Capture the cell that displays the provided text and extract its [X, Y] central coordinate. 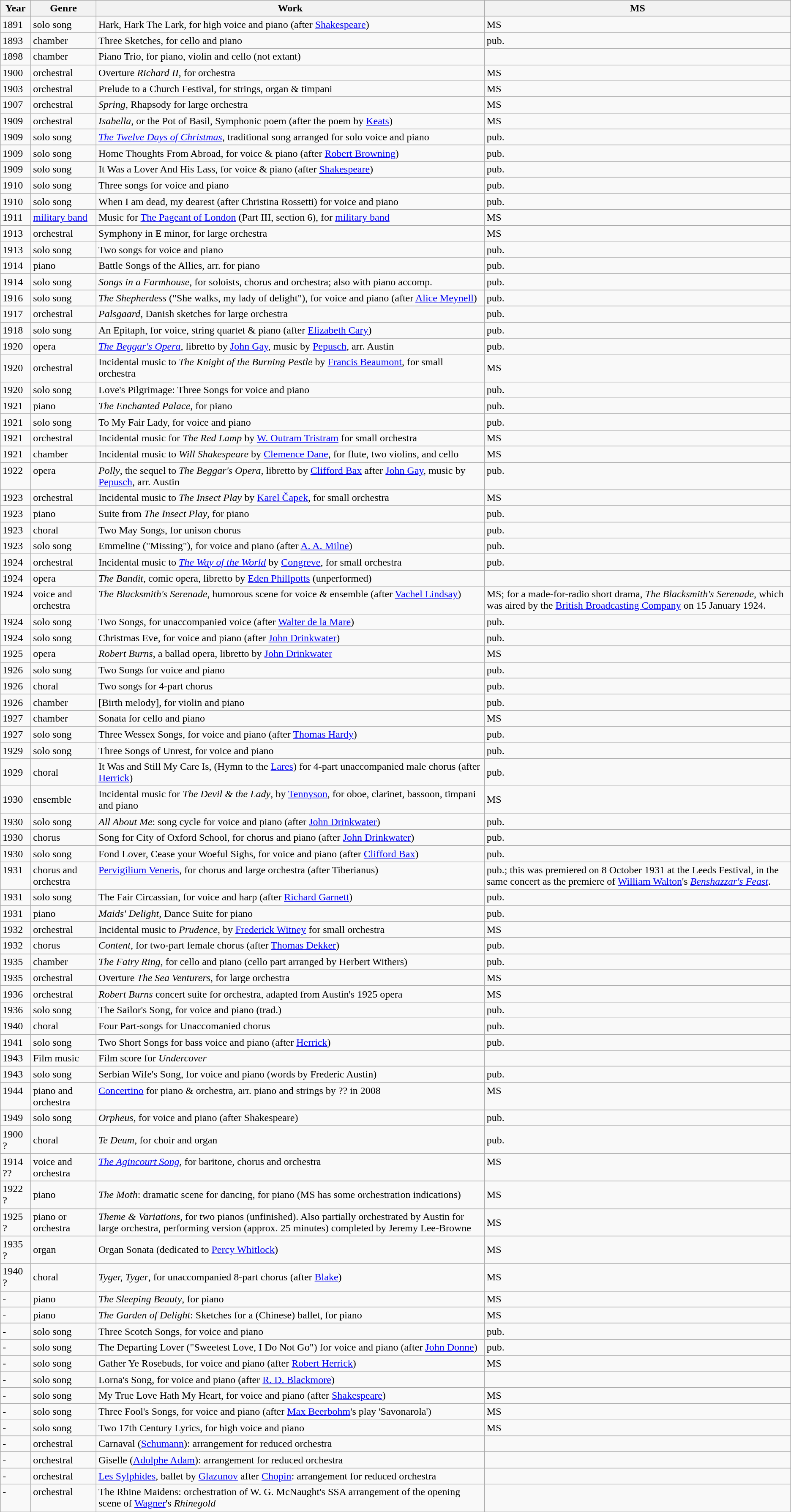
Incidental music for The Devil & the Lady, by Tennyson, for oboe, clarinet, bassoon, timpani and piano [290, 800]
Music for The Pageant of London (Part III, section 6), for military band [290, 218]
The Sailor's Song, for voice and piano (trad.) [290, 1010]
An Epitaph, for voice, string quartet & piano (after Elizabeth Cary) [290, 330]
1907 [16, 105]
Maids' Delight, Dance Suite for piano [290, 913]
My True Love Hath My Heart, for voice and piano (after Shakespeare) [290, 1396]
ensemble [63, 800]
Three songs for voice and piano [290, 185]
Prelude to a Church Festival, for strings, organ & timpani [290, 89]
It Was a Lover And His Lass, for voice & piano (after Shakespeare) [290, 169]
Tyger, Tyger, for unaccompanied 8-part chorus (after Blake) [290, 1277]
1914 ?? [16, 1167]
Giselle (Adolphe Adam): arrangement for reduced orchestra [290, 1460]
Two songs for voice and piano [290, 250]
Incidental music to The Insect Play by Karel Čapek, for small orchestra [290, 498]
1918 [16, 330]
Gather Ye Rosebuds, for voice and piano (after Robert Herrick) [290, 1363]
Overture The Sea Venturers, for large orchestra [290, 978]
Incidental music to Prudence, by Frederick Witney for small orchestra [290, 930]
Three Fool's Songs, for voice and piano (after Max Beerbohm's play 'Savonarola') [290, 1412]
Les Sylphides, ballet by Glazunov after Chopin: arrangement for reduced orchestra [290, 1476]
The Agincourt Song, for baritone, chorus and orchestra [290, 1167]
The Fair Circassian, for voice and harp (after Richard Garnett) [290, 897]
Incidental music to The Knight of the Burning Pestle by Francis Beaumont, for small orchestra [290, 368]
Isabella, or the Pot of Basil, Symphonic poem (after the poem by Keats) [290, 121]
1940 [16, 1026]
The Enchanted Palace, for piano [290, 406]
Two songs for 4-part chorus [290, 686]
The Blacksmith's Serenade, humorous scene for voice & ensemble (after Vachel Lindsay) [290, 600]
1916 [16, 298]
Two Songs for voice and piano [290, 670]
The Shepherdess ("She walks, my lady of delight"), for voice and piano (after Alice Meynell) [290, 298]
Hark, Hark The Lark, for high voice and piano (after Shakespeare) [290, 25]
The Beggar's Opera, libretto by John Gay, music by Pepusch, arr. Austin [290, 346]
1911 [16, 218]
1940 ? [16, 1277]
Organ Sonata (dedicated to Percy Whitlock) [290, 1250]
Concertino for piano & orchestra, arr. piano and strings by ?? in 2008 [290, 1096]
chorus and orchestra [63, 876]
1917 [16, 314]
Film score for Undercover [290, 1058]
Incidental music for The Red Lamp by W. Outram Tristram for small orchestra [290, 438]
Te Deum, for choir and organ [290, 1140]
1935 ? [16, 1250]
1922 [16, 476]
pub.; this was premiered on 8 October 1931 at the Leeds Festival, in the same concert as the premiere of William Walton's Benshazzar's Feast. [637, 876]
Polly, the sequel to The Beggar's Opera, libretto by Clifford Bax after John Gay, music by Pepusch, arr. Austin [290, 476]
The Garden of Delight: Sketches for a (Chinese) ballet, for piano [290, 1315]
When I am dead, my dearest (after Christina Rossetti) for voice and piano [290, 202]
Genre [63, 8]
Palsgaard, Danish sketches for large orchestra [290, 314]
To My Fair Lady, for voice and piano [290, 422]
Pervigilium Veneris, for chorus and large orchestra (after Tiberianus) [290, 876]
The Departing Lover ("Sweetest Love, I Do Not Go") for voice and piano (after John Donne) [290, 1347]
1900 [16, 73]
The Twelve Days of Christmas, traditional song arranged for solo voice and piano [290, 137]
piano or orchestra [63, 1222]
Overture Richard II, for orchestra [290, 73]
All About Me: song cycle for voice and piano (after John Drinkwater) [290, 822]
Sonata for cello and piano [290, 718]
Robert Burns, a ballad opera, libretto by John Drinkwater [290, 654]
Two May Songs, for unison chorus [290, 530]
military band [63, 218]
Work [290, 8]
piano and orchestra [63, 1096]
Incidental music to Will Shakespeare by Clemence Dane, for flute, two violins, and cello [290, 454]
The Bandit, comic opera, libretto by Eden Phillpotts (unperformed) [290, 578]
Emmeline ("Missing"), for voice and piano (after A. A. Milne) [290, 546]
It Was and Still My Care Is, (Hymn to the Lares) for 4-part unaccompanied male chorus (after Herrick) [290, 773]
Love's Pilgrimage: Three Songs for voice and piano [290, 390]
1925 ? [16, 1222]
organ [63, 1250]
Spring, Rhapsody for large orchestra [290, 105]
Songs in a Farmhouse, for soloists, chorus and orchestra; also with piano accomp. [290, 282]
MS; for a made-for-radio short drama, The Blacksmith's Serenade, which was aired by the British Broadcasting Company on 15 January 1924. [637, 600]
1941 [16, 1042]
Fond Lover, Cease your Woeful Sighs, for voice and piano (after Clifford Bax) [290, 854]
Incidental music to The Way of the World by Congreve, for small orchestra [290, 562]
1949 [16, 1118]
Orpheus, for voice and piano (after Shakespeare) [290, 1118]
[Birth melody], for violin and piano [290, 702]
The Moth: dramatic scene for dancing, for piano (MS has some orchestration indications) [290, 1195]
Year [16, 8]
Lorna's Song, for voice and piano (after R. D. Blackmore) [290, 1379]
Film music [63, 1058]
The Fairy Ring, for cello and piano (cello part arranged by Herbert Withers) [290, 962]
Two Songs, for unaccompanied voice (after Walter de la Mare) [290, 622]
1903 [16, 89]
1944 [16, 1096]
Home Thoughts From Abroad, for voice & piano (after Robert Browning) [290, 153]
Three Songs of Unrest, for voice and piano [290, 750]
Two Short Songs for bass voice and piano (after Herrick) [290, 1042]
1891 [16, 25]
Serbian Wife's Song, for voice and piano (words by Frederic Austin) [290, 1075]
Christmas Eve, for voice and piano (after John Drinkwater) [290, 638]
Piano Trio, for piano, violin and cello (not extant) [290, 57]
1898 [16, 57]
1893 [16, 41]
Four Part-songs for Unaccomanied chorus [290, 1026]
The Rhine Maidens: orchestration of W. G. McNaught's SSA arrangement of the opening scene of Wagner's Rhinegold [290, 1498]
1925 [16, 654]
Three Scotch Songs, for voice and piano [290, 1331]
Song for City of Oxford School, for chorus and piano (after John Drinkwater) [290, 838]
Battle Songs of the Allies, arr. for piano [290, 266]
The Sleeping Beauty, for piano [290, 1299]
Content, for two-part female chorus (after Thomas Dekker) [290, 946]
Robert Burns concert suite for orchestra, adapted from Austin's 1925 opera [290, 994]
1900 ? [16, 1140]
1922 ? [16, 1195]
Suite from The Insect Play, for piano [290, 514]
Symphony in E minor, for large orchestra [290, 234]
Three Sketches, for cello and piano [290, 41]
Carnaval (Schumann): arrangement for reduced orchestra [290, 1444]
Three Wessex Songs, for voice and piano (after Thomas Hardy) [290, 734]
Two 17th Century Lyrics, for high voice and piano [290, 1428]
